Find where the given text appears and provide that cell's center as (x, y) coordinate. 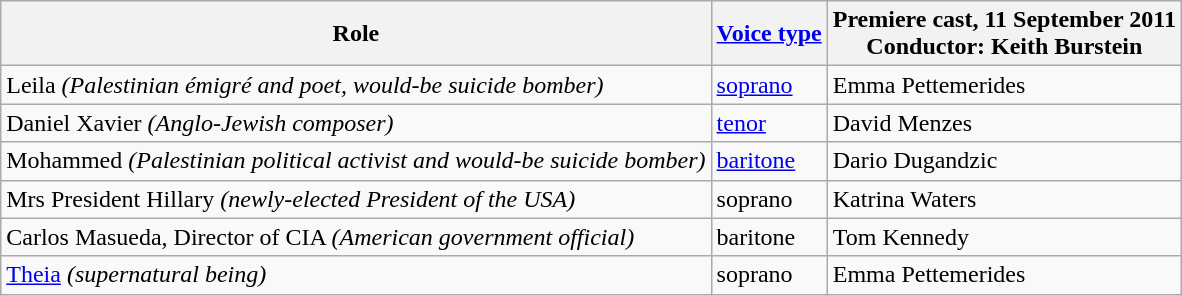
Leila (Palestinian émigré and poet, would-be suicide bomber) (356, 85)
Carlos Masueda, Director of CIA (American government official) (356, 237)
Katrina Waters (1004, 199)
Mrs President Hillary (newly-elected President of the USA) (356, 199)
tenor (769, 123)
David Menzes (1004, 123)
Role (356, 34)
Theia (supernatural being) (356, 275)
Premiere cast, 11 September 2011Conductor: Keith Burstein (1004, 34)
Tom Kennedy (1004, 237)
Dario Dugandzic (1004, 161)
Mohammed (Palestinian political activist and would-be suicide bomber) (356, 161)
Daniel Xavier (Anglo-Jewish composer) (356, 123)
Voice type (769, 34)
